Provide the (x, y) coordinate of the cell's center where the given text is located.  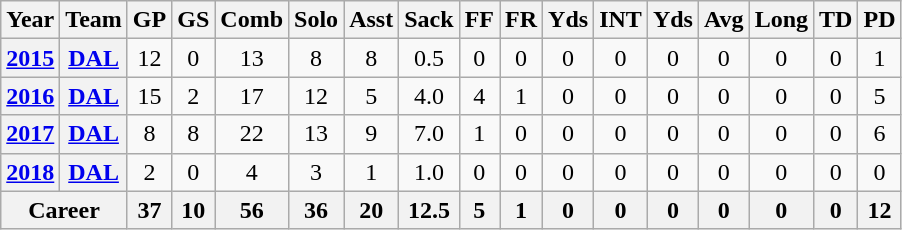
Avg (724, 20)
Asst (372, 20)
9 (372, 134)
2015 (30, 58)
GP (149, 20)
Year (30, 20)
2016 (30, 96)
36 (316, 210)
22 (252, 134)
56 (252, 210)
2018 (30, 172)
Long (781, 20)
FR (522, 20)
FF (479, 20)
Team (94, 20)
12.5 (429, 210)
2017 (30, 134)
Career (64, 210)
GS (194, 20)
TD (836, 20)
6 (880, 134)
0.5 (429, 58)
20 (372, 210)
Solo (316, 20)
INT (621, 20)
15 (149, 96)
4.0 (429, 96)
3 (316, 172)
Sack (429, 20)
17 (252, 96)
1.0 (429, 172)
10 (194, 210)
37 (149, 210)
7.0 (429, 134)
Comb (252, 20)
PD (880, 20)
